Find where the given text appears and provide that cell's center as [X, Y] coordinate. 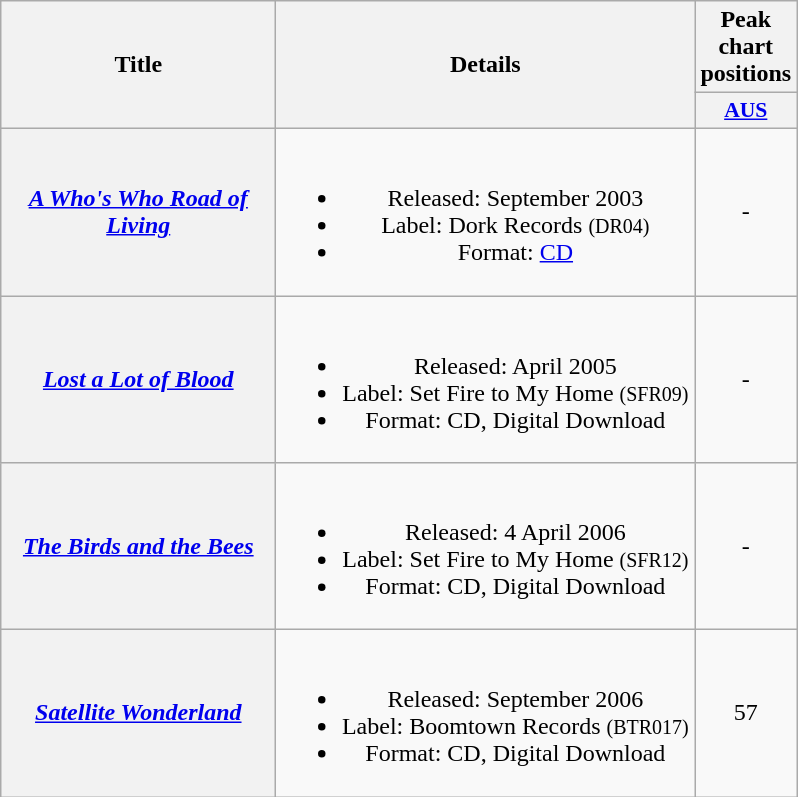
The Birds and the Bees [138, 546]
Details [486, 65]
Released: September 2003Label: Dork Records (DR04)Format: CD [486, 212]
57 [746, 714]
Satellite Wonderland [138, 714]
Lost a Lot of Blood [138, 380]
Released: April 2005Label: Set Fire to My Home (SFR09)Format: CD, Digital Download [486, 380]
AUS [746, 111]
Released: 4 April 2006Label: Set Fire to My Home (SFR12)Format: CD, Digital Download [486, 546]
Title [138, 65]
A Who's Who Road of Living [138, 212]
Peak chart positions [746, 47]
Released: September 2006Label: Boomtown Records (BTR017)Format: CD, Digital Download [486, 714]
